Output the [x, y] coordinate of the center of the cell containing the given text.  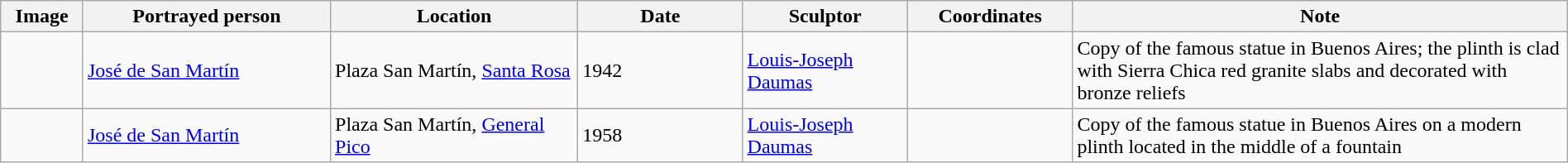
Plaza San Martín, Santa Rosa [455, 70]
Portrayed person [207, 17]
Copy of the famous statue in Buenos Aires on a modern plinth located in the middle of a fountain [1320, 136]
1958 [660, 136]
Note [1320, 17]
Image [42, 17]
1942 [660, 70]
Date [660, 17]
Plaza San Martín, General Pico [455, 136]
Location [455, 17]
Coordinates [989, 17]
Sculptor [825, 17]
Copy of the famous statue in Buenos Aires; the plinth is clad with Sierra Chica red granite slabs and decorated with bronze reliefs [1320, 70]
